Return [X, Y] of the center of cell containing provided text 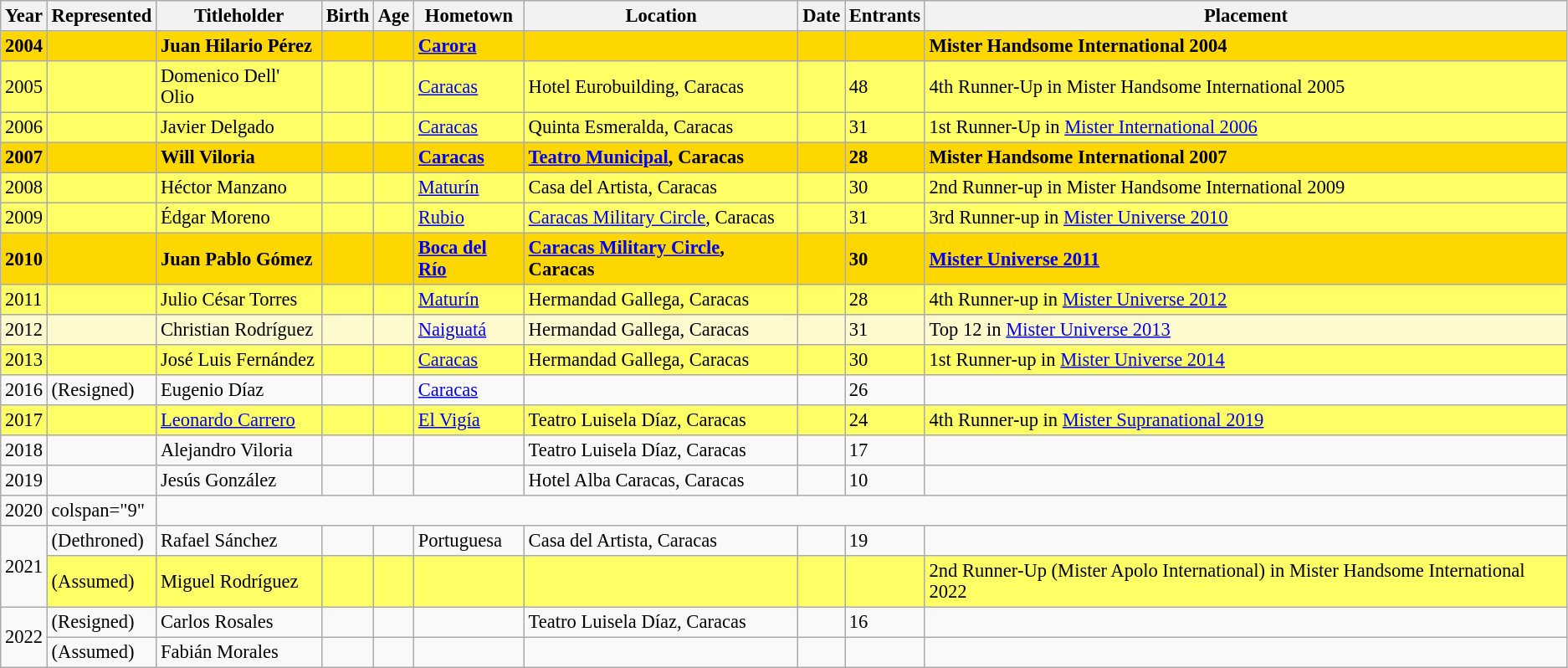
Birth [348, 16]
Teatro Municipal, Caracas [661, 157]
2019 [24, 480]
2008 [24, 188]
Location [661, 16]
Age [393, 16]
4th Runner-Up in Mister Handsome International 2005 [1245, 87]
José Luis Fernández [239, 360]
2012 [24, 330]
Placement [1245, 16]
2013 [24, 360]
Hotel Alba Caracas, Caracas [661, 480]
Carlos Rosales [239, 622]
1st Runner-Up in Mister International 2006 [1245, 127]
Will Viloria [239, 157]
26 [885, 390]
2020 [24, 511]
Hotel Eurobuilding, Caracas [661, 87]
24 [885, 420]
Héctor Manzano [239, 188]
16 [885, 622]
Leonardo Carrero [239, 420]
Top 12 in Mister Universe 2013 [1245, 330]
Julio César Torres [239, 300]
Entrants [885, 16]
2022 [24, 637]
Alejandro Viloria [239, 450]
Quinta Esmeralda, Caracas [661, 127]
Represented [101, 16]
2004 [24, 46]
Naiguatá [469, 330]
2007 [24, 157]
Eugenio Díaz [239, 390]
2nd Runner-Up (Mister Apolo International) in Mister Handsome International 2022 [1245, 582]
Domenico Dell' Olio [239, 87]
19 [885, 541]
10 [885, 480]
2018 [24, 450]
2016 [24, 390]
Year [24, 16]
(Dethroned) [101, 541]
2009 [24, 218]
Juan Hilario Pérez [239, 46]
Fabián Morales [239, 652]
2nd Runner-up in Mister Handsome International 2009 [1245, 188]
Carora [469, 46]
2017 [24, 420]
2010 [24, 259]
Mister Universe 2011 [1245, 259]
Date [822, 16]
3rd Runner-up in Mister Universe 2010 [1245, 218]
Boca del Río [469, 259]
Titleholder [239, 16]
Miguel Rodríguez [239, 582]
4th Runner-up in Mister Supranational 2019 [1245, 420]
Mister Handsome International 2004 [1245, 46]
48 [885, 87]
colspan="9" [101, 511]
2005 [24, 87]
2006 [24, 127]
Édgar Moreno [239, 218]
2011 [24, 300]
Juan Pablo Gómez [239, 259]
Mister Handsome International 2007 [1245, 157]
El Vigía [469, 420]
1st Runner-up in Mister Universe 2014 [1245, 360]
Javier Delgado [239, 127]
4th Runner-up in Mister Universe 2012 [1245, 300]
Rubio [469, 218]
Hometown [469, 16]
Jesús González [239, 480]
Portuguesa [469, 541]
2021 [24, 567]
17 [885, 450]
Rafael Sánchez [239, 541]
Christian Rodríguez [239, 330]
